Return the [X, Y] coordinate for the center point of the cell that contains the specified text.  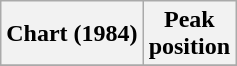
Peakposition [189, 34]
Chart (1984) [72, 34]
